Locate the cell with the specified text and output its [x, y] center coordinate. 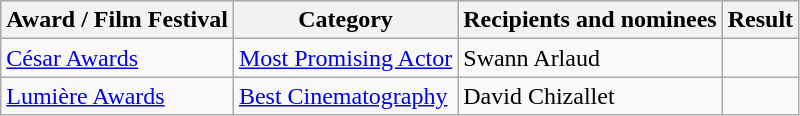
César Awards [118, 58]
Most Promising Actor [345, 58]
Category [345, 20]
Award / Film Festival [118, 20]
Best Cinematography [345, 96]
Recipients and nominees [590, 20]
Result [760, 20]
Lumière Awards [118, 96]
Swann Arlaud [590, 58]
David Chizallet [590, 96]
